Scan for the cell matching the given text and deliver its [X, Y] coordinate at center. 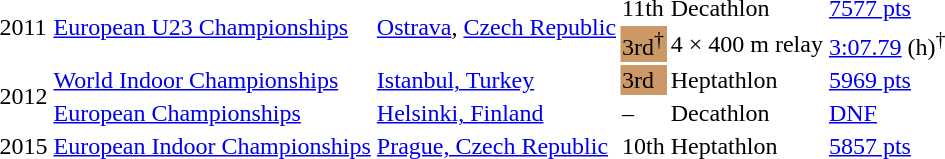
3rd [644, 80]
Istanbul, Turkey [496, 80]
Decathlon [746, 113]
Heptathlon [746, 80]
4 × 400 m relay [746, 44]
European Championships [212, 113]
Helsinki, Finland [496, 113]
World Indoor Championships [212, 80]
3rd† [644, 44]
– [644, 113]
